Provide the [x, y] coordinate of the cell's center where the given text is located.  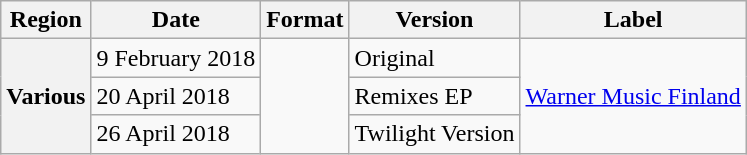
Date [176, 20]
20 April 2018 [176, 96]
Format [305, 20]
Remixes EP [434, 96]
Original [434, 58]
Label [633, 20]
26 April 2018 [176, 134]
Version [434, 20]
Region [46, 20]
Twilight Version [434, 134]
Warner Music Finland [633, 96]
Various [46, 96]
9 February 2018 [176, 58]
